Return (X, Y) of the center of cell containing provided text 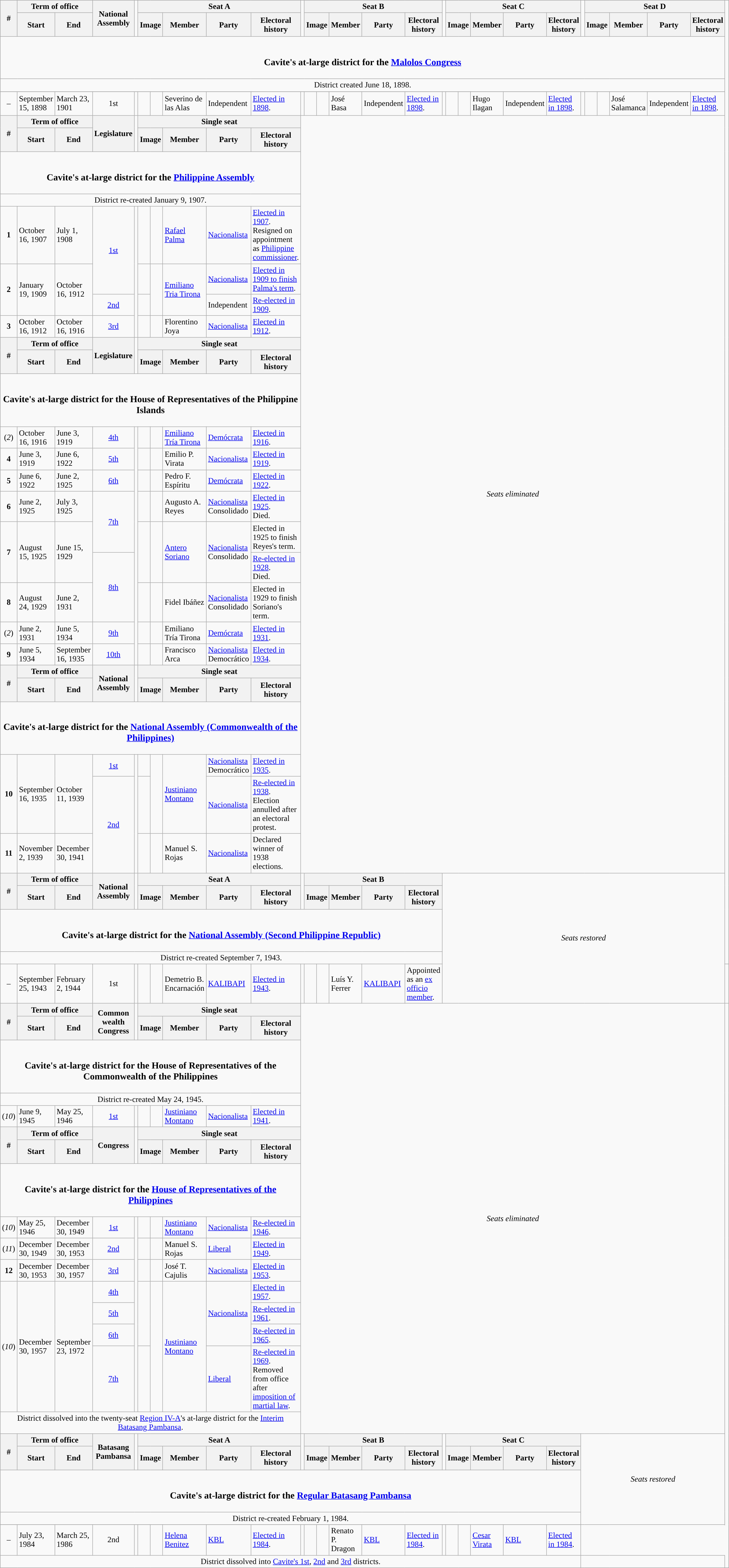
10 (9, 794)
Emiliano Tria Tirona (185, 289)
July 1, 1908 (73, 235)
District re-created May 24, 1945. (151, 1099)
6 (9, 506)
Re-elected in 1909. (276, 305)
Elected in 1916. (276, 438)
October 11, 1939 (73, 794)
Elected in 1925 to finish Reyes's term. (276, 537)
Pedro F. Espíritu (185, 481)
11 (9, 853)
Elected in 1957. (276, 1292)
Rafael Palma (185, 235)
Cavite's at-large district for the National Assembly (Second Philippine Republic) (221, 930)
Cavite's at-large district for the National Assembly (Commonwealth of the Philippines) (151, 728)
Congress (113, 1145)
July 23, 1984 (36, 1540)
Re-elected in 1938.Election annulled after an electoral protest. (276, 805)
District re-created February 1, 1984. (291, 1518)
1 (9, 235)
9th (113, 633)
Elected in 1941. (276, 1116)
Elected in 1909 to finish Palma's term. (276, 279)
Re-elected in 1961. (276, 1313)
2 (9, 289)
3 (9, 326)
Elected in 1912. (276, 326)
Florentino Joya (185, 326)
September 25, 1943 (36, 984)
Cavite's at-large district for the Malolos Congress (363, 58)
Re-elected in 1928.Died. (276, 567)
February 2, 1944 (73, 984)
Elected in 1919. (276, 459)
Elected in 1922. (276, 481)
Elected in 1943. (276, 984)
BatasangPambansa (113, 1452)
5 (9, 481)
Elected in 1929 to finish Soriano's term. (276, 602)
Helena Benitez (185, 1540)
Augusto A. Reyes (185, 506)
Elected in 1925.Died. (276, 506)
June 9, 1945 (36, 1116)
January 19, 1909 (36, 289)
CommonwealthCongress (113, 1022)
September 15, 1898 (36, 103)
Cavite's at-large district for the Regular Batasang Pambansa (291, 1491)
Cesar Virata (487, 1540)
José Salamanca (628, 103)
Antero Soriano (185, 552)
District dissolved into the twenty-seat Region IV-A's at-large district for the Interim Batasang Pambansa. (151, 1423)
7 (9, 552)
District created June 18, 1898. (363, 85)
December 30, 1941 (73, 853)
10th (113, 654)
August 15, 1925 (36, 552)
Elected in 1953. (276, 1270)
Declared winner of 1938 elections. (276, 853)
September 23, 1972 (73, 1347)
8th (113, 587)
Francisco Arca (185, 654)
Luís Y. Ferrer (346, 984)
March 25, 1986 (73, 1540)
Elected in 1907.Resigned on appointment as Philippine commissioner. (276, 235)
Cavite's at-large district for the House of Representatives of the Philippines (151, 1190)
June 15, 1929 (73, 552)
José Basa (346, 103)
Fidel Ibáñez (185, 602)
July 3, 1925 (73, 506)
9 (9, 654)
4 (9, 459)
Hugo Ilagan (487, 103)
Seat D (655, 7)
Elected in 1934. (276, 654)
Re-elected in 1969.Removed from office after imposition of martial law. (276, 1379)
March 23, 1901 (73, 103)
District re-created September 7, 1943. (221, 958)
8 (9, 602)
Renato P. Dragon (346, 1540)
Elected in 1949. (276, 1249)
October 16, 1907 (36, 235)
District re-created January 9, 1907. (151, 200)
Cavite's at-large district for the House of Representatives of the Commonwealth of the Philippines (151, 1066)
District dissolved into Cavite's 1st, 2nd and 3rd districts. (291, 1561)
Cavite's at-large district for the House of Representatives of the Philippine Islands (151, 400)
Elected in 1935. (276, 765)
Cavite's at-large district for the Philippine Assembly (151, 173)
Demetrio B. Encarnación (185, 984)
Elected in 1931. (276, 633)
Re-elected in 1965. (276, 1335)
November 2, 1939 (36, 853)
12 (9, 1270)
Severino de las Alas (185, 103)
August 24, 1929 (36, 602)
Emilio P. Virata (185, 459)
Appointed as an ex officio member. (423, 984)
Re-elected in 1946. (276, 1227)
José T. Cajulis (185, 1270)
(11) (9, 1249)
